Return (x, y) of the center of cell containing provided text 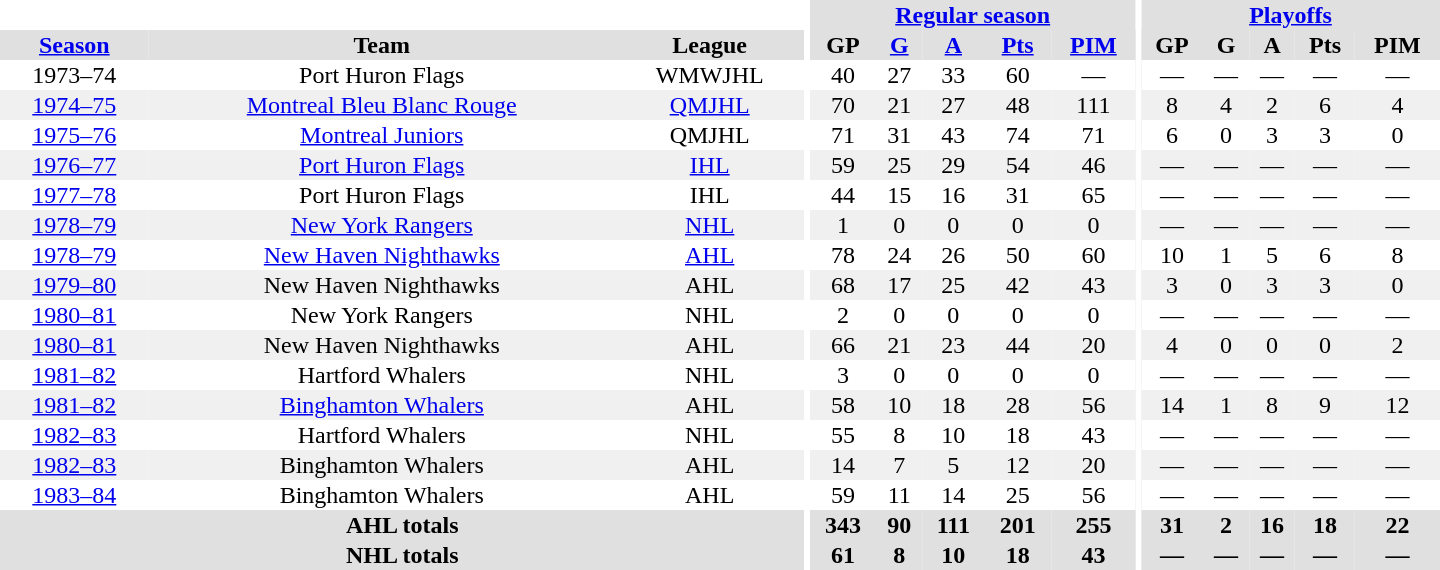
1976–77 (74, 165)
54 (1018, 165)
33 (953, 75)
1975–76 (74, 135)
Team (382, 45)
League (710, 45)
Montreal Juniors (382, 135)
1983–84 (74, 495)
26 (953, 255)
65 (1094, 195)
74 (1018, 135)
42 (1018, 285)
7 (899, 465)
343 (844, 525)
Montreal Bleu Blanc Rouge (382, 105)
58 (844, 405)
90 (899, 525)
NHL totals (402, 555)
Playoffs (1290, 15)
Season (74, 45)
78 (844, 255)
1974–75 (74, 105)
29 (953, 165)
68 (844, 285)
55 (844, 435)
61 (844, 555)
WMWJHL (710, 75)
201 (1018, 525)
1973–74 (74, 75)
70 (844, 105)
28 (1018, 405)
17 (899, 285)
48 (1018, 105)
15 (899, 195)
AHL totals (402, 525)
24 (899, 255)
40 (844, 75)
23 (953, 345)
50 (1018, 255)
11 (899, 495)
46 (1094, 165)
1977–78 (74, 195)
1979–80 (74, 285)
Regular season (973, 15)
9 (1325, 405)
66 (844, 345)
22 (1398, 525)
255 (1094, 525)
